Pinpoint the cell where the given text exists, returning its [x, y] midpoint coordinate. 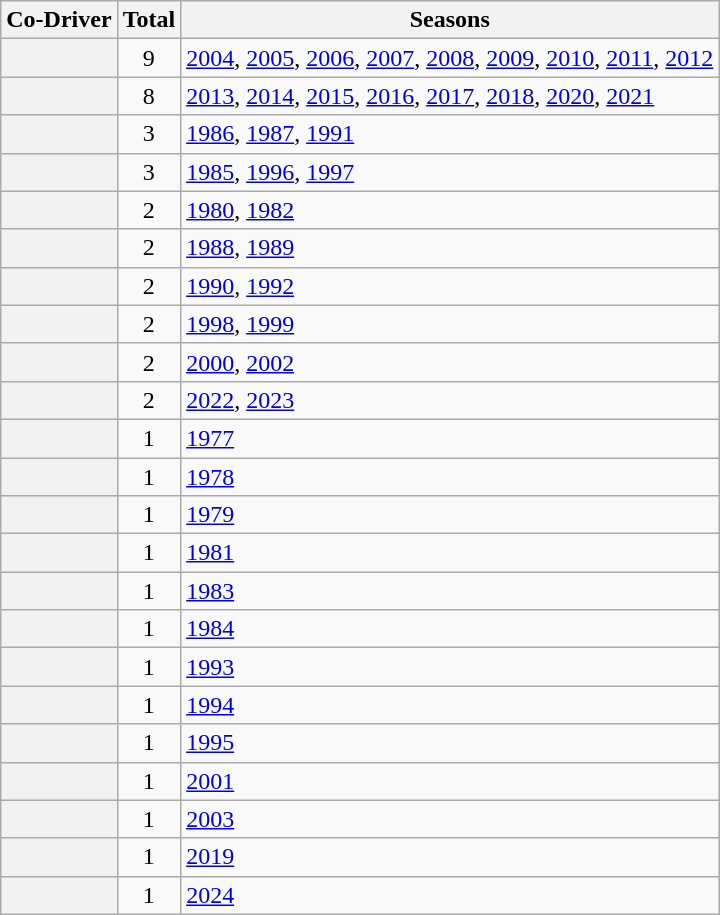
1983 [450, 591]
8 [149, 96]
Co-Driver [59, 20]
2019 [450, 857]
1981 [450, 553]
Seasons [450, 20]
2001 [450, 781]
9 [149, 58]
2004, 2005, 2006, 2007, 2008, 2009, 2010, 2011, 2012 [450, 58]
1995 [450, 743]
2000, 2002 [450, 362]
1979 [450, 515]
Total [149, 20]
1984 [450, 629]
2013, 2014, 2015, 2016, 2017, 2018, 2020, 2021 [450, 96]
1977 [450, 438]
2024 [450, 895]
1990, 1992 [450, 286]
1998, 1999 [450, 324]
2003 [450, 819]
1993 [450, 667]
2022, 2023 [450, 400]
1985, 1996, 1997 [450, 172]
1980, 1982 [450, 210]
1978 [450, 477]
1994 [450, 705]
1988, 1989 [450, 248]
1986, 1987, 1991 [450, 134]
